Locate the cell with the specified text and output its (X, Y) center coordinate. 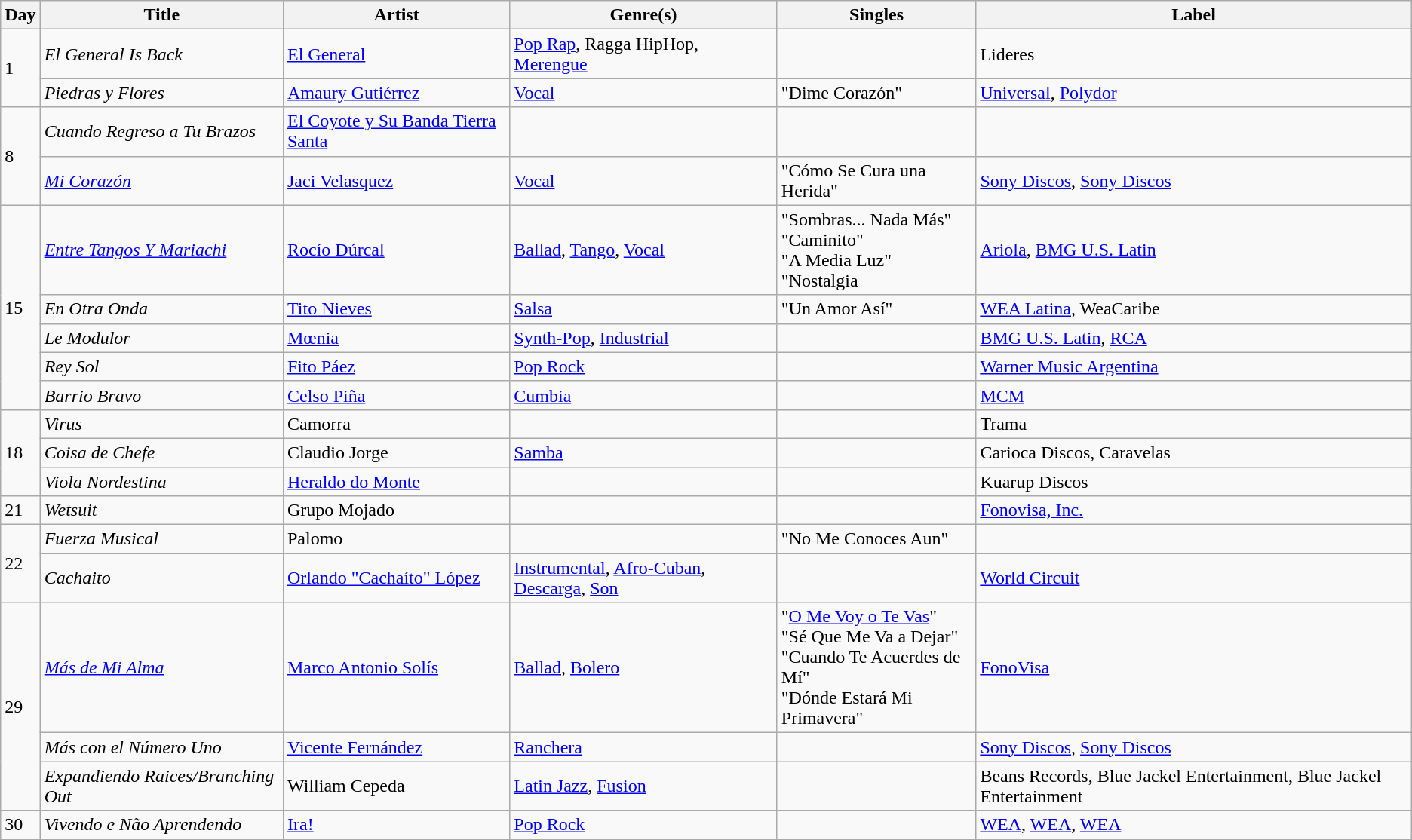
Genre(s) (643, 15)
Palomo (396, 539)
Lideres (1193, 54)
Artist (396, 15)
Más de Mi Alma (161, 668)
Cachaito (161, 578)
Latin Jazz, Fusion (643, 786)
Coisa de Chefe (161, 452)
Vivendo e Não Aprendendo (161, 825)
World Circuit (1193, 578)
El Coyote y Su Banda Tierra Santa (396, 131)
Warner Music Argentina (1193, 366)
Ballad, Bolero (643, 668)
Más con el Número Uno (161, 747)
Fonovisa, Inc. (1193, 510)
Title (161, 15)
"Un Amor Así" (876, 309)
Expandiendo Raices/Branching Out (161, 786)
Kuarup Discos (1193, 482)
Label (1193, 15)
WEA, WEA, WEA (1193, 825)
Carioca Discos, Caravelas (1193, 452)
Tito Nieves (396, 309)
Cuando Regreso a Tu Brazos (161, 131)
Claudio Jorge (396, 452)
Salsa (643, 309)
Camorra (396, 424)
Synth-Pop, Industrial (643, 338)
En Otra Onda (161, 309)
Orlando "Cachaíto" López (396, 578)
8 (20, 156)
29 (20, 707)
Cumbia (643, 395)
22 (20, 564)
Piedras y Flores (161, 93)
Jaci Velasquez (396, 181)
Wetsuit (161, 510)
Fito Páez (396, 366)
Trama (1193, 424)
Celso Piña (396, 395)
Samba (643, 452)
Heraldo do Monte (396, 482)
Viola Nordestina (161, 482)
Instrumental, Afro-Cuban, Descarga, Son (643, 578)
"Sombras... Nada Más""Caminito""A Media Luz""Nostalgia (876, 250)
21 (20, 510)
Mœnia (396, 338)
"Cómo Se Cura una Herida" (876, 181)
Entre Tangos Y Mariachi (161, 250)
Beans Records, Blue Jackel Entertainment, Blue Jackel Entertainment (1193, 786)
Virus (161, 424)
El General Is Back (161, 54)
Singles (876, 15)
Ranchera (643, 747)
Rocío Dúrcal (396, 250)
El General (396, 54)
Grupo Mojado (396, 510)
MCM (1193, 395)
BMG U.S. Latin, RCA (1193, 338)
Day (20, 15)
Fuerza Musical (161, 539)
Marco Antonio Solís (396, 668)
"No Me Conoces Aun" (876, 539)
30 (20, 825)
FonoVisa (1193, 668)
"O Me Voy o Te Vas""Sé Que Me Va a Dejar""Cuando Te Acuerdes de Mí""Dónde Estará Mi Primavera" (876, 668)
Mi Corazón (161, 181)
Universal, Polydor (1193, 93)
Pop Rap, Ragga HipHop, Merengue (643, 54)
1 (20, 68)
Le Modulor (161, 338)
Vicente Fernández (396, 747)
Ira! (396, 825)
18 (20, 452)
Amaury Gutiérrez (396, 93)
Ballad, Tango, Vocal (643, 250)
15 (20, 308)
WEA Latina, WeaCaribe (1193, 309)
Barrio Bravo (161, 395)
"Dime Corazón" (876, 93)
Ariola, BMG U.S. Latin (1193, 250)
Rey Sol (161, 366)
William Cepeda (396, 786)
